Return [X, Y] of the center of cell containing provided text 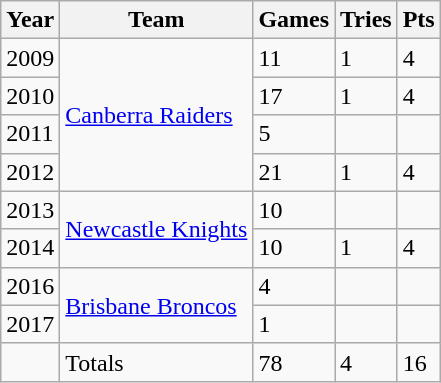
16 [418, 362]
5 [294, 134]
78 [294, 362]
2017 [30, 324]
17 [294, 96]
Pts [418, 20]
21 [294, 172]
Totals [156, 362]
2016 [30, 286]
2010 [30, 96]
Team [156, 20]
Newcastle Knights [156, 229]
11 [294, 58]
Year [30, 20]
2013 [30, 210]
2011 [30, 134]
Canberra Raiders [156, 115]
Tries [366, 20]
2012 [30, 172]
2014 [30, 248]
Brisbane Broncos [156, 305]
Games [294, 20]
2009 [30, 58]
